Output the [x, y] coordinate of the center of the cell containing the given text.  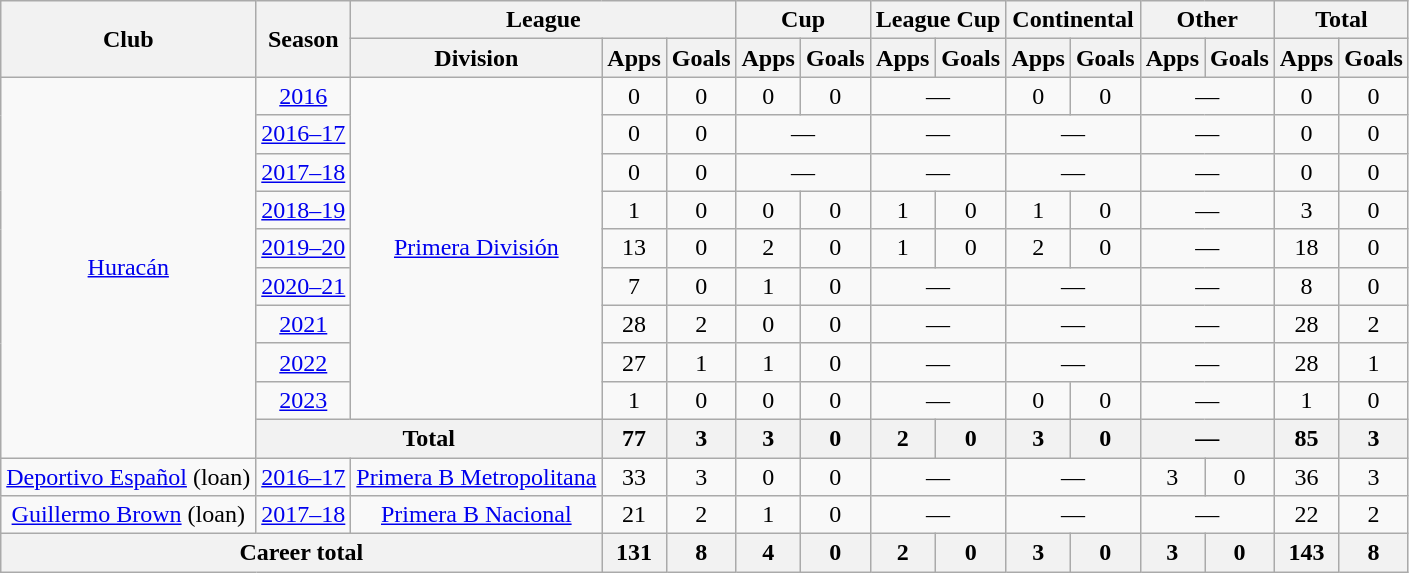
Guillermo Brown (loan) [128, 515]
Continental [1073, 20]
Huracán [128, 268]
2021 [304, 324]
13 [634, 248]
7 [634, 286]
2016 [304, 96]
21 [634, 515]
131 [634, 553]
2019–20 [304, 248]
Club [128, 39]
2023 [304, 400]
33 [634, 477]
League Cup [938, 20]
27 [634, 362]
Primera B Nacional [476, 515]
2018–19 [304, 210]
22 [1306, 515]
85 [1306, 438]
Other [1207, 20]
2022 [304, 362]
Career total [302, 553]
Cup [803, 20]
Deportivo Español (loan) [128, 477]
League [544, 20]
Primera B Metropolitana [476, 477]
Season [304, 39]
Division [476, 58]
36 [1306, 477]
Primera División [476, 248]
77 [634, 438]
18 [1306, 248]
143 [1306, 553]
4 [768, 553]
2020–21 [304, 286]
